Search for the cell housing the specified text and yield its [x, y] center coordinate. 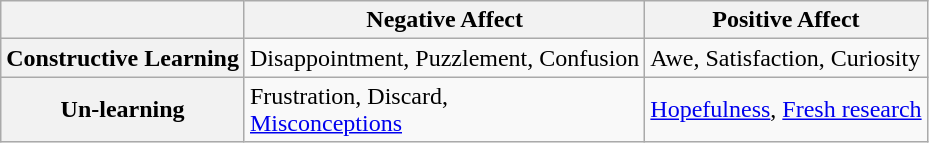
Hopefulness, Fresh research [786, 110]
Negative Affect [444, 20]
Disappointment, Puzzlement, Confusion [444, 58]
Awe, Satisfaction, Curiosity [786, 58]
Constructive Learning [123, 58]
Positive Affect [786, 20]
Un-learning [123, 110]
Frustration, Discard,Misconceptions [444, 110]
